Output the (X, Y) coordinate of the center of the cell containing the given text.  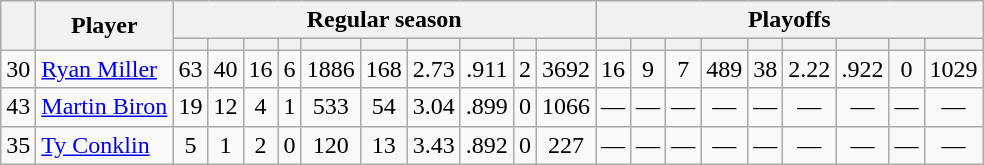
168 (384, 69)
2.73 (434, 69)
2.22 (810, 69)
Ty Conklin (104, 145)
38 (766, 69)
19 (190, 107)
3692 (566, 69)
.899 (486, 107)
3.43 (434, 145)
1029 (954, 69)
227 (566, 145)
Ryan Miller (104, 69)
533 (330, 107)
Playoffs (790, 20)
12 (226, 107)
5 (190, 145)
120 (330, 145)
Regular season (384, 20)
.911 (486, 69)
35 (18, 145)
7 (684, 69)
13 (384, 145)
Martin Biron (104, 107)
3.04 (434, 107)
54 (384, 107)
63 (190, 69)
1886 (330, 69)
4 (260, 107)
6 (290, 69)
.922 (862, 69)
489 (724, 69)
1066 (566, 107)
40 (226, 69)
.892 (486, 145)
9 (648, 69)
30 (18, 69)
Player (104, 26)
43 (18, 107)
